Find where the given text appears and provide that cell's center as (x, y) coordinate. 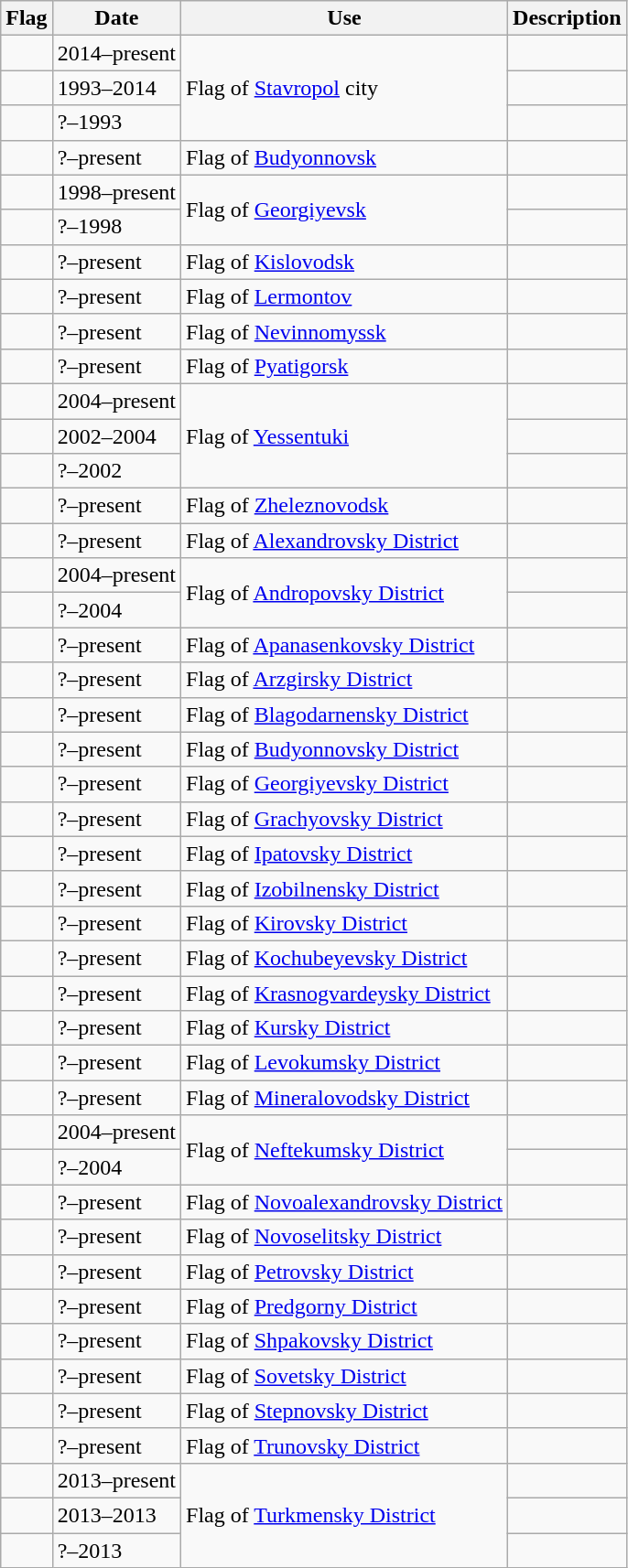
Flag of Grachyovsky District (344, 819)
Flag of Turkmensky District (344, 1515)
Description (568, 18)
Flag of Georgiyevsky District (344, 784)
Flag of Nevinnomyssk (344, 331)
Flag of Stavropol city (344, 88)
Flag of Levokumsky District (344, 1063)
1993–2014 (116, 88)
?–1998 (116, 227)
?–2013 (116, 1551)
Flag (27, 18)
1998–present (116, 192)
Flag of Lermontov (344, 296)
Flag of Novoselitsky District (344, 1237)
2002–2004 (116, 436)
Flag of Georgiyevsk (344, 209)
Flag of Trunovsky District (344, 1445)
Flag of Budyonnovsk (344, 157)
Flag of Predgorny District (344, 1306)
Flag of Shpakovsky District (344, 1341)
Flag of Kislovodsk (344, 262)
2013–2013 (116, 1515)
Flag of Budyonnovsky District (344, 749)
Flag of Izobilnensky District (344, 888)
Flag of Andropovsky District (344, 593)
?–1993 (116, 123)
Flag of Kirovsky District (344, 923)
Flag of Krasnogvardeysky District (344, 993)
Use (344, 18)
2013–present (116, 1480)
Flag of Arzgirsky District (344, 680)
Flag of Ipatovsky District (344, 854)
Flag of Sovetsky District (344, 1376)
?–2002 (116, 471)
Flag of Petrovsky District (344, 1272)
Flag of Apanasenkovsky District (344, 645)
Flag of Neftekumsky District (344, 1150)
Flag of Stepnovsky District (344, 1411)
Flag of Yessentuki (344, 435)
Date (116, 18)
Flag of Mineralovodsky District (344, 1098)
Flag of Kursky District (344, 1028)
Flag of Novoalexandrovsky District (344, 1202)
Flag of Alexandrovsky District (344, 541)
2014–present (116, 53)
Flag of Zheleznovodsk (344, 506)
Flag of Pyatigorsk (344, 366)
Flag of Kochubeyevsky District (344, 958)
Flag of Blagodarnensky District (344, 714)
